Scan for the cell matching the given text and deliver its (x, y) coordinate at center. 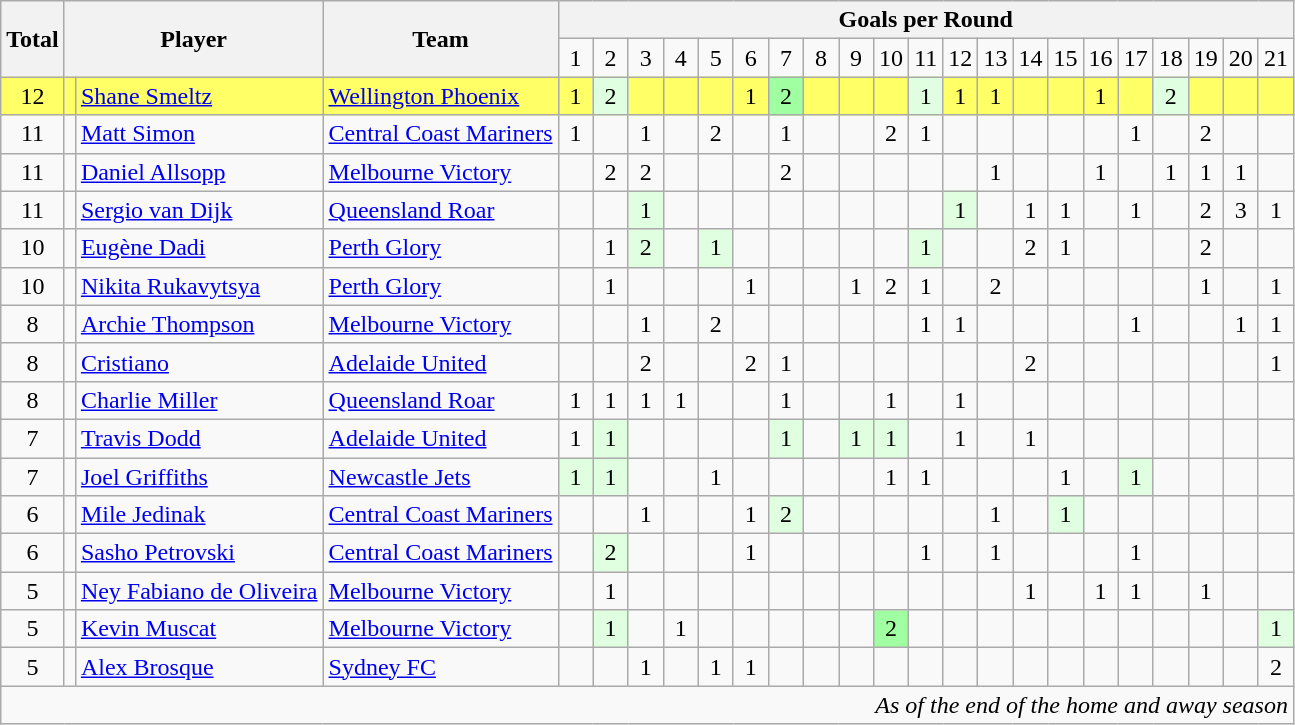
20 (1240, 58)
Goals per Round (926, 20)
Matt Simon (199, 134)
13 (996, 58)
Archie Thompson (199, 324)
19 (1206, 58)
As of the end of the home and away season (648, 705)
Sydney FC (440, 667)
Eugène Dadi (199, 248)
Charlie Miller (199, 400)
14 (1030, 58)
Sergio van Dijk (199, 210)
Sasho Petrovski (199, 553)
Daniel Allsopp (199, 172)
Ney Fabiano de Oliveira (199, 591)
15 (1066, 58)
18 (1170, 58)
Newcastle Jets (440, 477)
Nikita Rukavytsya (199, 286)
Total (33, 39)
Mile Jedinak (199, 515)
Player (194, 39)
Joel Griffiths (199, 477)
17 (1136, 58)
Shane Smeltz (199, 96)
Wellington Phoenix (440, 96)
9 (856, 58)
16 (1100, 58)
21 (1276, 58)
Travis Dodd (199, 438)
Alex Brosque (199, 667)
4 (680, 58)
Cristiano (199, 362)
Kevin Muscat (199, 629)
Team (440, 39)
